Locate the cell with the specified text and output its [X, Y] center coordinate. 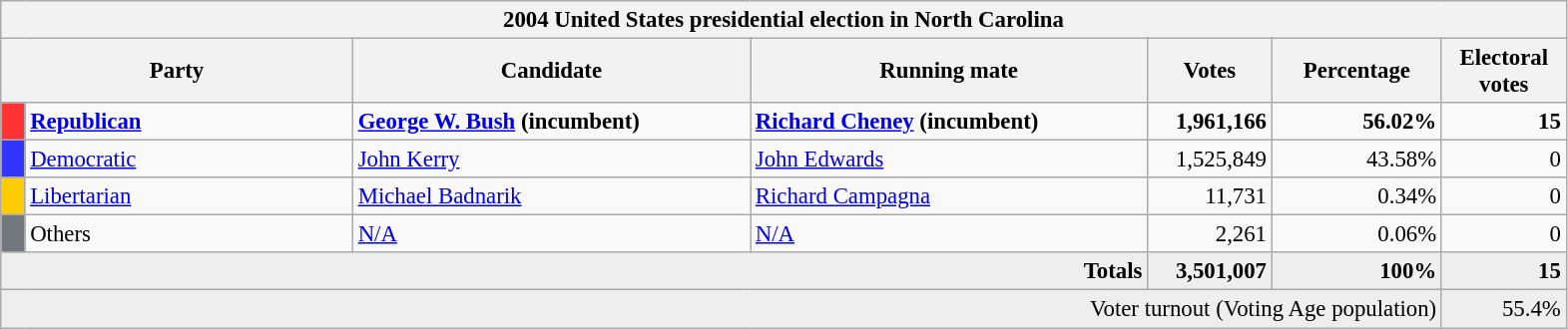
1,525,849 [1210, 160]
Candidate [551, 72]
Percentage [1356, 72]
Totals [575, 272]
Votes [1210, 72]
George W. Bush (incumbent) [551, 122]
John Edwards [949, 160]
3,501,007 [1210, 272]
55.4% [1503, 309]
100% [1356, 272]
2,261 [1210, 234]
Republican [189, 122]
0.06% [1356, 234]
56.02% [1356, 122]
Richard Cheney (incumbent) [949, 122]
Voter turnout (Voting Age population) [722, 309]
2004 United States presidential election in North Carolina [784, 20]
Others [189, 234]
John Kerry [551, 160]
Richard Campagna [949, 196]
Running mate [949, 72]
43.58% [1356, 160]
1,961,166 [1210, 122]
0.34% [1356, 196]
Democratic [189, 160]
11,731 [1210, 196]
Libertarian [189, 196]
Electoral votes [1503, 72]
Party [178, 72]
Michael Badnarik [551, 196]
